Determine the (x, y) coordinate at the center of the cell enclosing the given text.  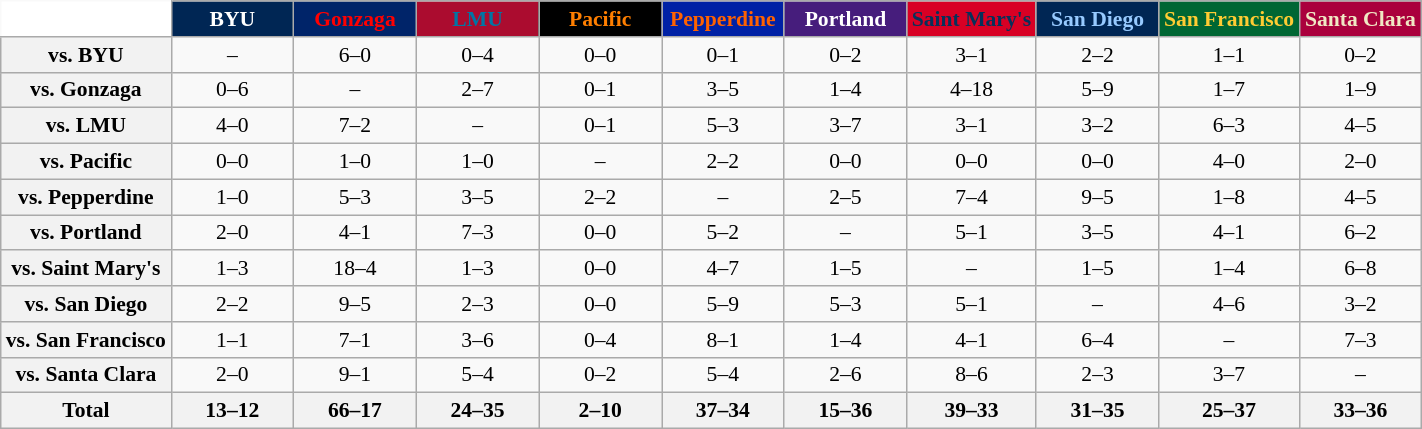
24–35 (478, 411)
Portland (846, 19)
vs. Pepperdine (86, 197)
31–35 (1098, 411)
37–34 (724, 411)
18–4 (356, 269)
7–2 (356, 126)
Pacific (600, 19)
2–10 (600, 411)
6–0 (356, 55)
8–6 (972, 375)
6–4 (1098, 340)
1–8 (1229, 197)
Total (86, 411)
vs. BYU (86, 55)
6–8 (1360, 269)
Gonzaga (356, 19)
vs. Portland (86, 233)
1–7 (1229, 90)
7–4 (972, 197)
3–6 (478, 340)
vs. San Francisco (86, 340)
0–6 (232, 90)
San Diego (1098, 19)
39–33 (972, 411)
8–1 (724, 340)
vs. Gonzaga (86, 90)
Pepperdine (724, 19)
9–1 (356, 375)
1–9 (1360, 90)
66–17 (356, 411)
LMU (478, 19)
2–5 (846, 197)
4–6 (1229, 304)
4–18 (972, 90)
7–1 (356, 340)
vs. LMU (86, 126)
4–7 (724, 269)
vs. Saint Mary's (86, 269)
33–36 (1360, 411)
vs. Pacific (86, 162)
vs. San Diego (86, 304)
Santa Clara (1360, 19)
6–2 (1360, 233)
San Francisco (1229, 19)
2–6 (846, 375)
15–36 (846, 411)
13–12 (232, 411)
BYU (232, 19)
5–2 (724, 233)
vs. Santa Clara (86, 375)
25–37 (1229, 411)
2–7 (478, 90)
Saint Mary's (972, 19)
6–3 (1229, 126)
